Return the [X, Y] coordinate for the center point of the cell that contains the specified text.  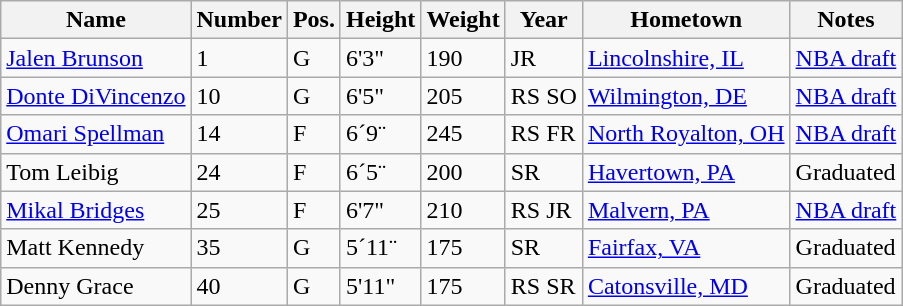
RS SO [544, 96]
Weight [463, 20]
14 [239, 134]
Denny Grace [96, 286]
40 [239, 286]
1 [239, 58]
24 [239, 172]
6´5¨ [380, 172]
5'11" [380, 286]
35 [239, 248]
5´11¨ [380, 248]
25 [239, 210]
Year [544, 20]
Name [96, 20]
RS SR [544, 286]
10 [239, 96]
Number [239, 20]
6'3" [380, 58]
Malvern, PA [686, 210]
Havertown, PA [686, 172]
190 [463, 58]
Catonsville, MD [686, 286]
Pos. [314, 20]
Lincolnshire, IL [686, 58]
Jalen Brunson [96, 58]
245 [463, 134]
Donte DiVincenzo [96, 96]
6'7" [380, 210]
200 [463, 172]
Height [380, 20]
Notes [846, 20]
Matt Kennedy [96, 248]
Fairfax, VA [686, 248]
RS JR [544, 210]
Hometown [686, 20]
Wilmington, DE [686, 96]
205 [463, 96]
Tom Leibig [96, 172]
Mikal Bridges [96, 210]
Omari Spellman [96, 134]
RS FR [544, 134]
JR [544, 58]
6'5" [380, 96]
6´9¨ [380, 134]
210 [463, 210]
North Royalton, OH [686, 134]
